Extract the [X, Y] coordinate from the center of the cell holding the provided text.  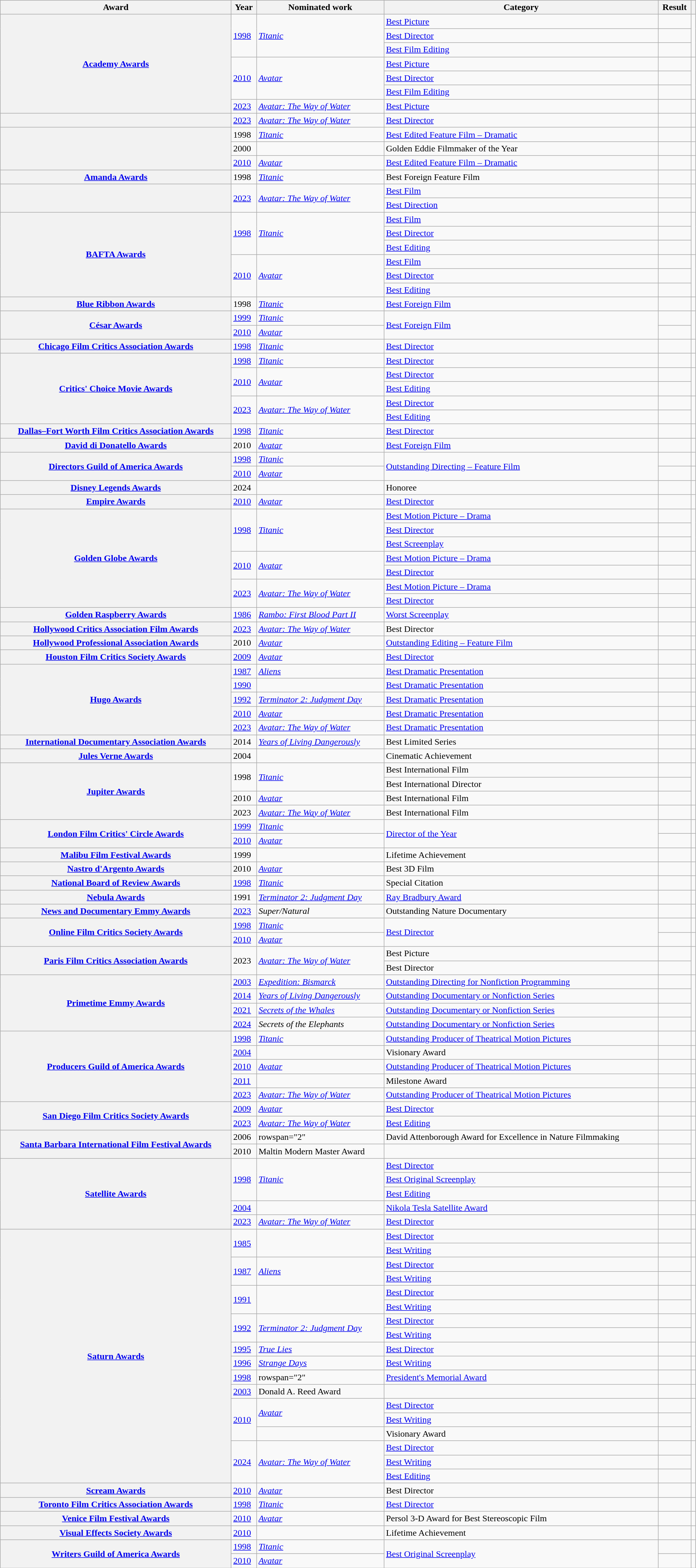
Expedition: Bismarck [320, 982]
Chicago Film Critics Association Awards [116, 346]
2000 [244, 148]
David di Donatello Awards [116, 445]
Best 3D Film [521, 869]
Satellite Awards [116, 1194]
Cinematic Achievement [521, 756]
True Lies [320, 1349]
Online Film Critics Society Awards [116, 932]
Scream Awards [116, 1490]
Empire Awards [116, 502]
BAFTA Awards [116, 255]
Academy Awards [116, 64]
Saturn Awards [116, 1356]
Dallas–Fort Worth Film Critics Association Awards [116, 431]
Outstanding Nature Documentary [521, 911]
Year [244, 7]
1986 [244, 614]
Secrets of the Whales [320, 1010]
News and Documentary Emmy Awards [116, 911]
Golden Raspberry Awards [116, 614]
David Attenborough Award for Excellence in Nature Filmmaking [521, 1137]
1996 [244, 1363]
Golden Globe Awards [116, 558]
Rambo: First Blood Part II [320, 614]
Malibu Film Festival Awards [116, 854]
Jupiter Awards [116, 791]
Best Limited Series [521, 742]
Outstanding Editing – Feature Film [521, 643]
London Film Critics' Circle Awards [116, 833]
2011 [244, 1081]
Special Citation [521, 883]
Toronto Film Critics Association Awards [116, 1504]
Best Foreign Feature Film [521, 177]
San Diego Film Critics Society Awards [116, 1116]
Strange Days [320, 1363]
Milestone Award [521, 1081]
1995 [244, 1349]
Donald A. Reed Award [320, 1391]
Persol 3-D Award for Best Stereoscopic Film [521, 1518]
Critics' Choice Movie Awards [116, 388]
Best International Director [521, 784]
2021 [244, 1010]
Hollywood Professional Association Awards [116, 643]
Ray Bradbury Award [521, 897]
2006 [244, 1137]
Nebula Awards [116, 897]
Golden Eddie Filmmaker of the Year [521, 148]
Nikola Tesla Satellite Award [521, 1208]
Producers Guild of America Awards [116, 1066]
Visual Effects Society Awards [116, 1533]
National Board of Review Awards [116, 883]
Maltin Modern Master Award [320, 1151]
Blue Ribbon Awards [116, 304]
Hollywood Critics Association Film Awards [116, 629]
Best Screenplay [521, 544]
International Documentary Association Awards [116, 742]
Paris Film Critics Association Awards [116, 961]
Nastro d'Argento Awards [116, 869]
Directors Guild of America Awards [116, 466]
Nominated work [320, 7]
Hugo Awards [116, 699]
Jules Verne Awards [116, 756]
1985 [244, 1243]
Outstanding Directing for Nonfiction Programming [521, 982]
Result [674, 7]
Venice Film Festival Awards [116, 1518]
Writers Guild of America Awards [116, 1554]
Amanda Awards [116, 177]
Best Direction [521, 205]
Primetime Emmy Awards [116, 1003]
Disney Legends Awards [116, 488]
Award [116, 7]
Director of the Year [521, 833]
Santa Barbara International Film Festival Awards [116, 1144]
Super/Natural [320, 911]
President's Memorial Award [521, 1377]
Category [521, 7]
César Awards [116, 325]
Houston Film Critics Society Awards [116, 657]
Outstanding Directing – Feature Film [521, 466]
Secrets of the Elephants [320, 1024]
Worst Screenplay [521, 614]
1990 [244, 685]
Honoree [521, 488]
